Pinpoint the cell where the given text exists, returning its [X, Y] midpoint coordinate. 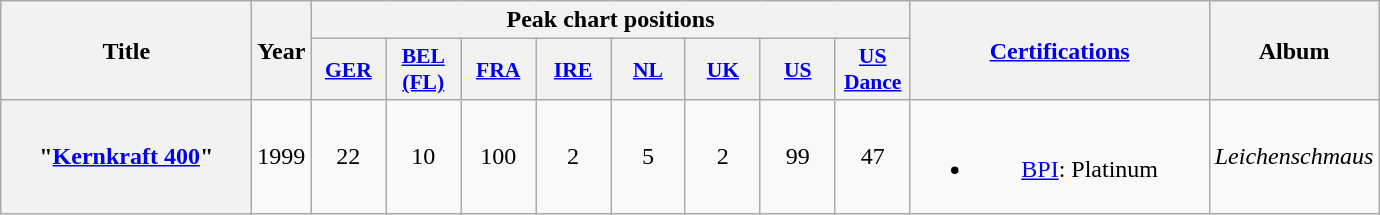
Title [126, 50]
Peak chart positions [610, 20]
10 [424, 156]
47 [872, 156]
Album [1294, 50]
99 [798, 156]
US [798, 70]
GER [348, 70]
USDance [872, 70]
22 [348, 156]
BEL(FL) [424, 70]
NL [648, 70]
Year [282, 50]
UK [722, 70]
FRA [498, 70]
100 [498, 156]
1999 [282, 156]
BPI: Platinum [1060, 156]
"Kernkraft 400" [126, 156]
Leichenschmaus [1294, 156]
Certifications [1060, 50]
5 [648, 156]
IRE [574, 70]
